Output the [X, Y] coordinate of the center of the cell containing the given text.  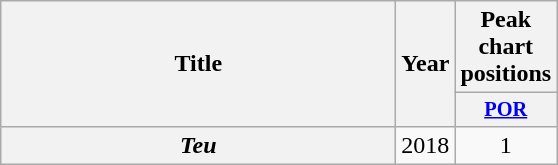
1 [506, 145]
2018 [426, 145]
Year [426, 64]
Peak chart positions [506, 47]
Title [198, 64]
Teu [198, 145]
POR [506, 110]
